Extract the (x, y) coordinate from the center of the cell holding the provided text.  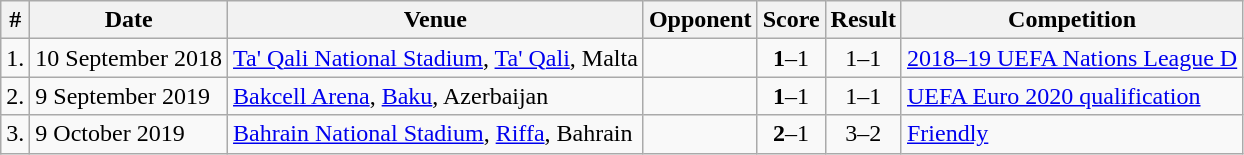
Bakcell Arena, Baku, Azerbaijan (436, 96)
Venue (436, 20)
3–2 (863, 134)
Opponent (700, 20)
10 September 2018 (129, 58)
2018–19 UEFA Nations League D (1072, 58)
1. (16, 58)
UEFA Euro 2020 qualification (1072, 96)
Score (791, 20)
3. (16, 134)
2–1 (791, 134)
Date (129, 20)
Result (863, 20)
Friendly (1072, 134)
Competition (1072, 20)
Bahrain National Stadium, Riffa, Bahrain (436, 134)
9 October 2019 (129, 134)
# (16, 20)
9 September 2019 (129, 96)
Ta' Qali National Stadium, Ta' Qali, Malta (436, 58)
2. (16, 96)
